Return the [x, y] coordinate for the center point of the cell that contains the specified text.  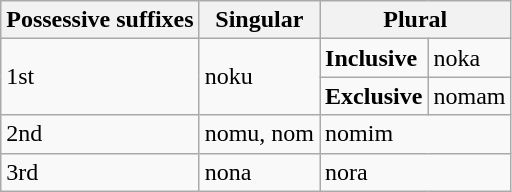
2nd [100, 134]
Inclusive [374, 58]
3rd [100, 172]
noku [259, 77]
nora [416, 172]
nomu, nom [259, 134]
Exclusive [374, 96]
Singular [259, 20]
1st [100, 77]
Possessive suffixes [100, 20]
noka [470, 58]
nona [259, 172]
nomim [416, 134]
nomam [470, 96]
Plural [416, 20]
